From the cell containing the given text, extract its center point as (x, y) coordinate. 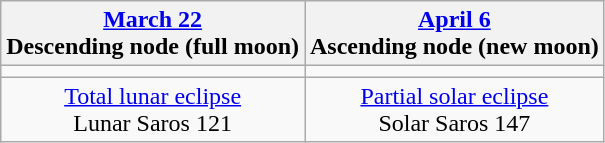
Total lunar eclipseLunar Saros 121 (153, 110)
March 22Descending node (full moon) (153, 34)
April 6Ascending node (new moon) (454, 34)
Partial solar eclipseSolar Saros 147 (454, 110)
